Provide the [X, Y] coordinate of the cell's center where the given text is located.  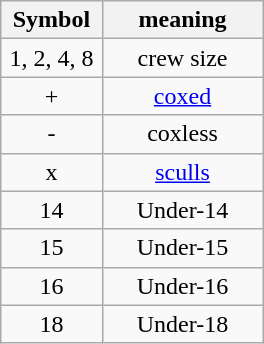
Under-16 [182, 286]
Under-18 [182, 324]
1, 2, 4, 8 [52, 58]
14 [52, 210]
16 [52, 286]
Under-14 [182, 210]
coxless [182, 134]
coxed [182, 96]
crew size [182, 58]
- [52, 134]
18 [52, 324]
x [52, 172]
sculls [182, 172]
+ [52, 96]
Symbol [52, 20]
meaning [182, 20]
Under-15 [182, 248]
15 [52, 248]
